Search for the cell housing the specified text and yield its (x, y) center coordinate. 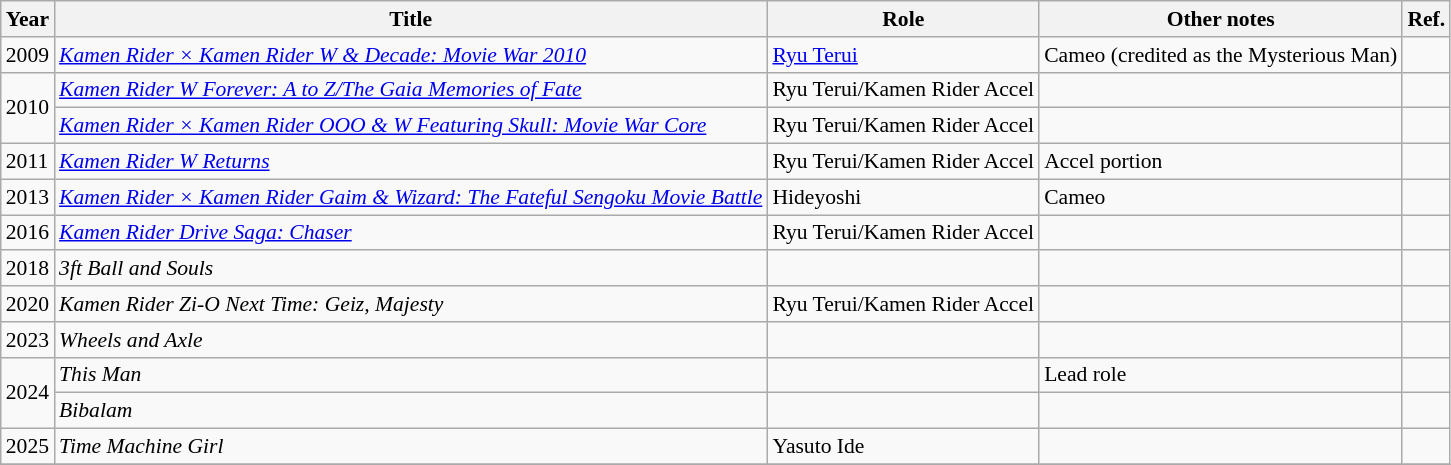
2025 (28, 447)
Kamen Rider Drive Saga: Chaser (410, 233)
Ref. (1426, 19)
2013 (28, 197)
Kamen Rider × Kamen Rider Gaim & Wizard: The Fateful Sengoku Movie Battle (410, 197)
2010 (28, 108)
2020 (28, 304)
This Man (410, 375)
Kamen Rider W Forever: A to Z/The Gaia Memories of Fate (410, 90)
Kamen Rider × Kamen Rider W & Decade: Movie War 2010 (410, 55)
Time Machine Girl (410, 447)
Kamen Rider Zi-O Next Time: Geiz, Majesty (410, 304)
2024 (28, 392)
2018 (28, 269)
Bibalam (410, 411)
2016 (28, 233)
Cameo (credited as the Mysterious Man) (1220, 55)
Cameo (1220, 197)
Accel portion (1220, 162)
Year (28, 19)
Wheels and Axle (410, 340)
2023 (28, 340)
Kamen Rider × Kamen Rider OOO & W Featuring Skull: Movie War Core (410, 126)
Yasuto Ide (903, 447)
3ft Ball and Souls (410, 269)
Role (903, 19)
Ryu Terui (903, 55)
Lead role (1220, 375)
2011 (28, 162)
Hideyoshi (903, 197)
Other notes (1220, 19)
2009 (28, 55)
Title (410, 19)
Kamen Rider W Returns (410, 162)
